Extract the (X, Y) coordinate from the center of the cell holding the provided text.  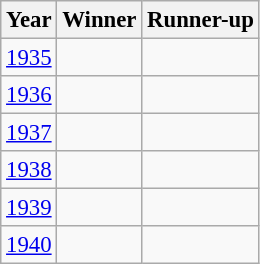
1939 (29, 208)
1936 (29, 95)
Year (29, 20)
Winner (100, 20)
1938 (29, 170)
Runner-up (200, 20)
1940 (29, 245)
1935 (29, 58)
1937 (29, 133)
